Provide the (X, Y) coordinate of the cell's center where the given text is located.  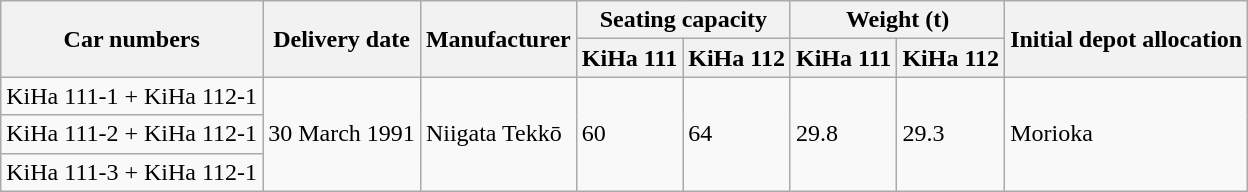
Morioka (1126, 134)
Initial depot allocation (1126, 39)
KiHa 111-1 + KiHa 112-1 (132, 96)
KiHa 111-3 + KiHa 112-1 (132, 172)
30 March 1991 (342, 134)
29.3 (951, 134)
Delivery date (342, 39)
29.8 (843, 134)
Weight (t) (897, 20)
Seating capacity (683, 20)
KiHa 111-2 + KiHa 112-1 (132, 134)
60 (629, 134)
Car numbers (132, 39)
64 (737, 134)
Manufacturer (498, 39)
Niigata Tekkō (498, 134)
